Identify which cell holds the provided text, then report its [x, y] central coordinate. 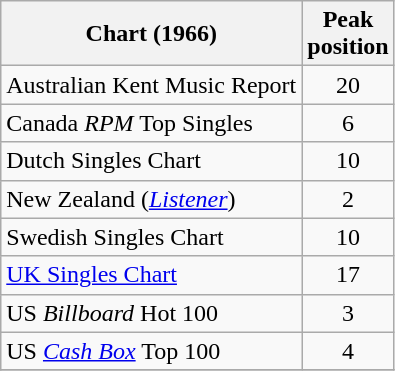
17 [348, 275]
New Zealand (Listener) [152, 199]
US Cash Box Top 100 [152, 351]
20 [348, 85]
Swedish Singles Chart [152, 237]
Australian Kent Music Report [152, 85]
Peakposition [348, 34]
4 [348, 351]
Dutch Singles Chart [152, 161]
Chart (1966) [152, 34]
6 [348, 123]
Canada RPM Top Singles [152, 123]
UK Singles Chart [152, 275]
3 [348, 313]
US Billboard Hot 100 [152, 313]
2 [348, 199]
